Output the (x, y) coordinate of the center of the cell containing the given text.  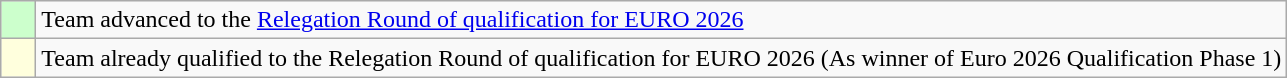
Team already qualified to the Relegation Round of qualification for EURO 2026 (As winner of Euro 2026 Qualification Phase 1) (662, 58)
Team advanced to the Relegation Round of qualification for EURO 2026 (662, 20)
